Return [X, Y] of the center of cell containing provided text 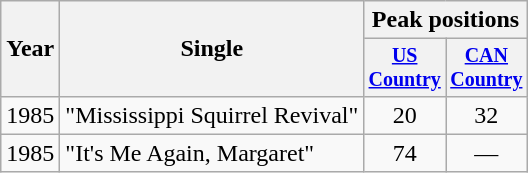
Year [30, 49]
"Mississippi Squirrel Revival" [212, 115]
74 [405, 153]
20 [405, 115]
— [487, 153]
"It's Me Again, Margaret" [212, 153]
CAN Country [487, 68]
US Country [405, 68]
Single [212, 49]
Peak positions [446, 20]
32 [487, 115]
